Scan for the cell matching the given text and deliver its [x, y] coordinate at center. 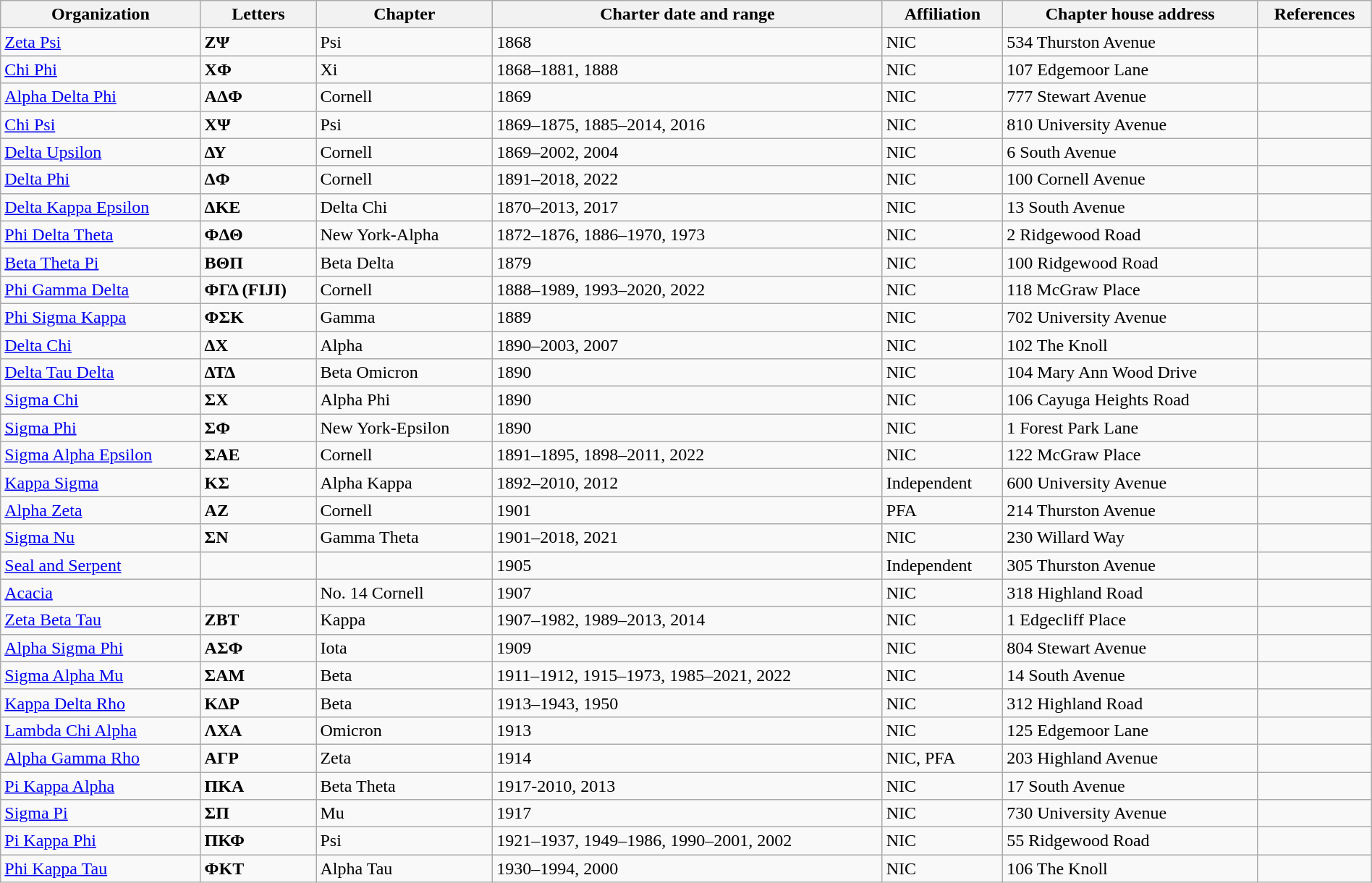
ΔΚΕ [258, 207]
1905 [687, 565]
Alpha Phi [405, 400]
100 Ridgewood Road [1130, 262]
Chapter house address [1130, 14]
106 Cayuga Heights Road [1130, 400]
Kappa Sigma [101, 483]
1888–1989, 1993–2020, 2022 [687, 290]
1872–1876, 1886–1970, 1973 [687, 235]
ΣΠ [258, 814]
125 Edgemoor Lane [1130, 730]
1901–2018, 2021 [687, 538]
Alpha [405, 345]
Sigma Alpha Epsilon [101, 455]
1892–2010, 2012 [687, 483]
2 Ridgewood Road [1130, 235]
13 South Avenue [1130, 207]
References [1315, 14]
ΣΧ [258, 400]
Beta Theta [405, 785]
1914 [687, 758]
1891–2018, 2022 [687, 179]
Beta Omicron [405, 373]
Delta Tau Delta [101, 373]
ΠΚΑ [258, 785]
Pi Kappa Phi [101, 841]
ΑΔΦ [258, 97]
Phi Kappa Tau [101, 869]
Chi Phi [101, 69]
Beta Delta [405, 262]
Alpha Tau [405, 869]
777 Stewart Avenue [1130, 97]
ΑΓΡ [258, 758]
Chapter [405, 14]
312 Highland Road [1130, 703]
Delta Upsilon [101, 152]
ΣΑΕ [258, 455]
Letters [258, 14]
107 Edgemoor Lane [1130, 69]
NIC, PFA [942, 758]
1879 [687, 262]
100 Cornell Avenue [1130, 179]
6 South Avenue [1130, 152]
Chi Psi [101, 124]
104 Mary Ann Wood Drive [1130, 373]
Charter date and range [687, 14]
Alpha Delta Phi [101, 97]
Sigma Phi [101, 428]
Sigma Chi [101, 400]
702 University Avenue [1130, 317]
Sigma Nu [101, 538]
PFA [942, 510]
ΑΖ [258, 510]
1911–1912, 1915–1973, 1985–2021, 2022 [687, 675]
Kappa Delta Rho [101, 703]
ΦΔΘ [258, 235]
230 Willard Way [1130, 538]
Kappa [405, 620]
1891–1895, 1898–2011, 2022 [687, 455]
ΣΑΜ [258, 675]
ΔΤΔ [258, 373]
Delta Kappa Epsilon [101, 207]
Phi Sigma Kappa [101, 317]
203 Highland Avenue [1130, 758]
1917 [687, 814]
118 McGraw Place [1130, 290]
1889 [687, 317]
55 Ridgewood Road [1130, 841]
Organization [101, 14]
1901 [687, 510]
ΒΘΠ [258, 262]
New York-Epsilon [405, 428]
Affiliation [942, 14]
102 The Knoll [1130, 345]
810 University Avenue [1130, 124]
1868 [687, 42]
Alpha Zeta [101, 510]
ΣΝ [258, 538]
Alpha Sigma Phi [101, 648]
17 South Avenue [1130, 785]
1917-2010, 2013 [687, 785]
Mu [405, 814]
122 McGraw Place [1130, 455]
Gamma Theta [405, 538]
1869–1875, 1885–2014, 2016 [687, 124]
Zeta Psi [101, 42]
Omicron [405, 730]
Sigma Alpha Mu [101, 675]
Seal and Serpent [101, 565]
New York-Alpha [405, 235]
Delta Phi [101, 179]
1868–1881, 1888 [687, 69]
Beta Theta Pi [101, 262]
1890–2003, 2007 [687, 345]
Pi Kappa Alpha [101, 785]
1870–2013, 2017 [687, 207]
Alpha Kappa [405, 483]
Sigma Pi [101, 814]
ΖΨ [258, 42]
214 Thurston Avenue [1130, 510]
ΚΣ [258, 483]
1909 [687, 648]
ΦΓΔ (FIJI) [258, 290]
ΑΣΦ [258, 648]
ΖΒΤ [258, 620]
ΚΔΡ [258, 703]
1913 [687, 730]
1 Forest Park Lane [1130, 428]
ΧΨ [258, 124]
1907 [687, 593]
318 Highland Road [1130, 593]
ΔΧ [258, 345]
14 South Avenue [1130, 675]
ΦΣΚ [258, 317]
Zeta [405, 758]
ΦΚΤ [258, 869]
No. 14 Cornell [405, 593]
1869 [687, 97]
1869–2002, 2004 [687, 152]
600 University Avenue [1130, 483]
Xi [405, 69]
Zeta Beta Tau [101, 620]
804 Stewart Avenue [1130, 648]
1921–1937, 1949–1986, 1990–2001, 2002 [687, 841]
305 Thurston Avenue [1130, 565]
ΔΦ [258, 179]
Gamma [405, 317]
1930–1994, 2000 [687, 869]
ΧΦ [258, 69]
ΣΦ [258, 428]
Lambda Chi Alpha [101, 730]
1907–1982, 1989–2013, 2014 [687, 620]
ΔΥ [258, 152]
106 The Knoll [1130, 869]
Iota [405, 648]
Phi Delta Theta [101, 235]
730 University Avenue [1130, 814]
534 Thurston Avenue [1130, 42]
Acacia [101, 593]
ΛΧΑ [258, 730]
Alpha Gamma Rho [101, 758]
1913–1943, 1950 [687, 703]
ΠΚΦ [258, 841]
1 Edgecliff Place [1130, 620]
Phi Gamma Delta [101, 290]
